Determine the (x, y) coordinate at the center of the cell enclosing the given text.  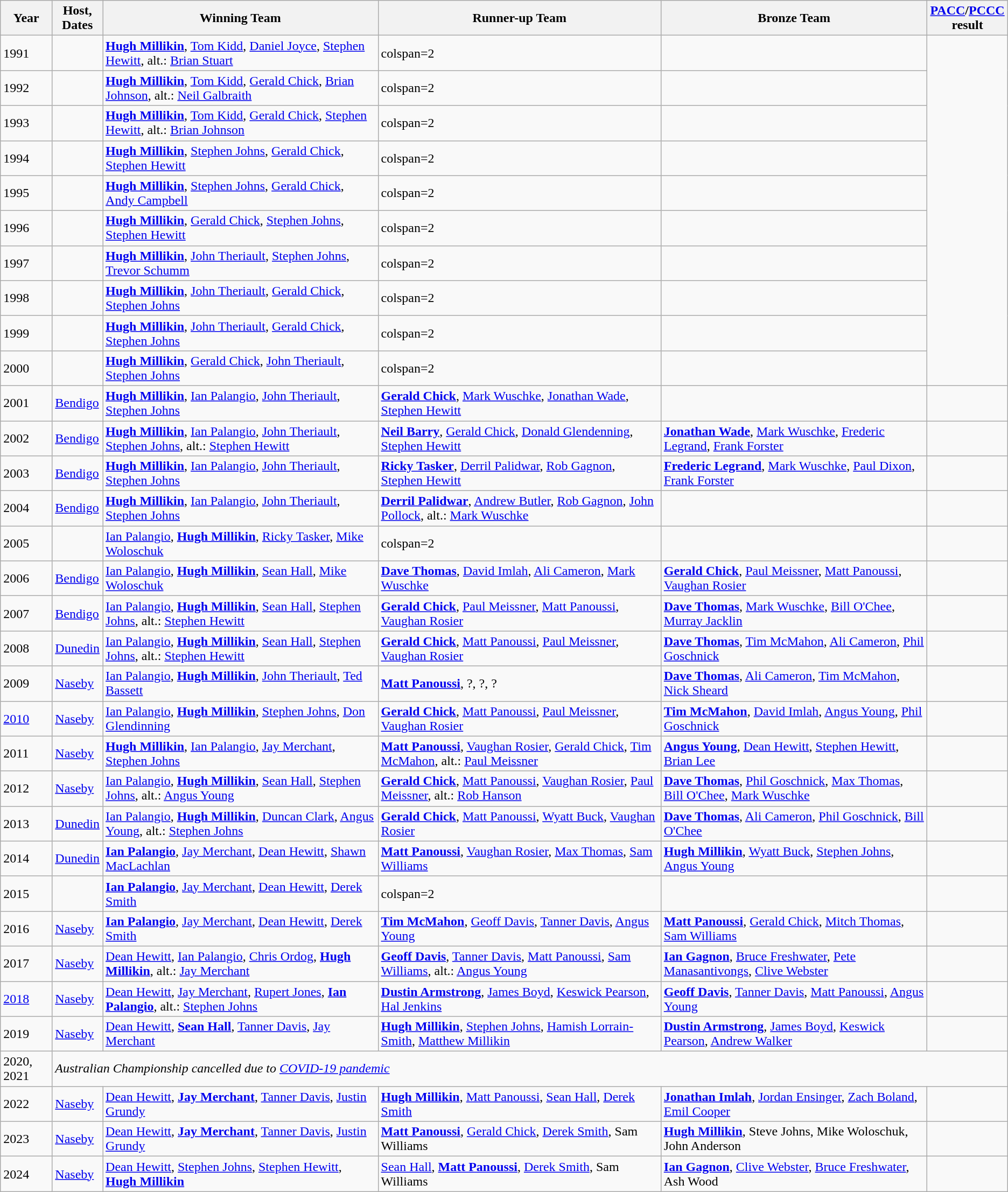
Frederic Legrand, Mark Wuschke, Paul Dixon, Frank Forster (794, 474)
2024 (26, 1174)
2018 (26, 998)
Hugh Millikin, Stephen Johns, Gerald Chick, Andy Campbell (241, 193)
Gerald Chick, Matt Panoussi, Wyatt Buck, Vaughan Rosier (519, 824)
Dean Hewitt, Stephen Johns, Stephen Hewitt, Hugh Millikin (241, 1174)
Hugh Millikin, Matt Panoussi, Sean Hall, Derek Smith (519, 1104)
1999 (26, 333)
Ian Palangio, Hugh Millikin, Sean Hall, Stephen Johns, alt.: Angus Young (241, 788)
Ian Palangio, Hugh Millikin, Ricky Tasker, Mike Woloschuk (241, 544)
Matt Panoussi, ?, ?, ? (519, 684)
2001 (26, 403)
Ian Gagnon, Bruce Freshwater, Pete Manasantivongs, Clive Webster (794, 964)
Matt Panoussi, Vaughan Rosier, Gerald Chick, Tim McMahon, alt.: Paul Meissner (519, 754)
2007 (26, 614)
Ian Palangio, Hugh Millikin, John Theriault, Ted Bassett (241, 684)
2014 (26, 858)
2008 (26, 648)
Hugh Millikin, Ian Palangio, Jay Merchant, Stephen Johns (241, 754)
Matt Panoussi, Vaughan Rosier, Max Thomas, Sam Williams (519, 858)
Ian Palangio, Hugh Millikin, Duncan Clark, Angus Young, alt.: Stephen Johns (241, 824)
Dave Thomas, David Imlah, Ali Cameron, Mark Wuschke (519, 578)
2009 (26, 684)
Neil Barry, Gerald Chick, Donald Glendenning, Stephen Hewitt (519, 438)
PACC/PCCC result (967, 18)
Hugh Millikin, Gerald Chick, John Theriault, Stephen Johns (241, 368)
Hugh Millikin, Ian Palangio, John Theriault, Stephen Johns, alt.: Stephen Hewitt (241, 438)
Host, Dates (78, 18)
1993 (26, 123)
1994 (26, 158)
2011 (26, 754)
2000 (26, 368)
2010 (26, 718)
2022 (26, 1104)
Hugh Millikin, Stephen Johns, Hamish Lorrain-Smith, Matthew Millikin (519, 1034)
1996 (26, 228)
2005 (26, 544)
Geoff Davis, Tanner Davis, Matt Panoussi, Sam Williams, alt.: Angus Young (519, 964)
Dustin Armstrong, James Boyd, Keswick Pearson, Andrew Walker (794, 1034)
Hugh Millikin, Tom Kidd, Gerald Chick, Brian Johnson, alt.: Neil Galbraith (241, 88)
Matt Panoussi, Gerald Chick, Mitch Thomas, Sam Williams (794, 928)
2002 (26, 438)
Hugh Millikin, John Theriault, Stephen Johns, Trevor Schumm (241, 263)
Tim McMahon, Geoff Davis, Tanner Davis, Angus Young (519, 928)
2015 (26, 894)
2006 (26, 578)
Gerald Chick, Matt Panoussi, Vaughan Rosier, Paul Meissner, alt.: Rob Hanson (519, 788)
2019 (26, 1034)
Australian Championship cancelled due to COVID-19 pandemic (530, 1069)
Jonathan Wade, Mark Wuschke, Frederic Legrand, Frank Forster (794, 438)
Hugh Millikin, Steve Johns, Mike Woloschuk, John Anderson (794, 1139)
Hugh Millikin, Tom Kidd, Daniel Joyce, Stephen Hewitt, alt.: Brian Stuart (241, 53)
Hugh Millikin, Wyatt Buck, Stephen Johns, Angus Young (794, 858)
Dave Thomas, Ali Cameron, Tim McMahon, Nick Sheard (794, 684)
2013 (26, 824)
2004 (26, 508)
Hugh Millikin, Stephen Johns, Gerald Chick, Stephen Hewitt (241, 158)
Hugh Millikin, Gerald Chick, Stephen Johns, Stephen Hewitt (241, 228)
1998 (26, 298)
Sean Hall, Matt Panoussi, Derek Smith, Sam Williams (519, 1174)
Dean Hewitt, Jay Merchant, Rupert Jones, Ian Palangio, alt.: Stephen Johns (241, 998)
Hugh Millikin, Tom Kidd, Gerald Chick, Stephen Hewitt, alt.: Brian Johnson (241, 123)
Dean Hewitt, Sean Hall, Tanner Davis, Jay Merchant (241, 1034)
Ricky Tasker, Derril Palidwar, Rob Gagnon, Stephen Hewitt (519, 474)
Geoff Davis, Tanner Davis, Matt Panoussi, Angus Young (794, 998)
Matt Panoussi, Gerald Chick, Derek Smith, Sam Williams (519, 1139)
Derril Palidwar, Andrew Butler, Rob Gagnon, John Pollock, alt.: Mark Wuschke (519, 508)
Year (26, 18)
2023 (26, 1139)
Dave Thomas, Phil Goschnick, Max Thomas, Bill O'Chee, Mark Wuschke (794, 788)
Ian Palangio, Jay Merchant, Dean Hewitt, Shawn MacLachlan (241, 858)
Dave Thomas, Ali Cameron, Phil Goschnick, Bill O'Chee (794, 824)
Dustin Armstrong, James Boyd, Keswick Pearson, Hal Jenkins (519, 998)
Runner-up Team (519, 18)
1991 (26, 53)
Ian Gagnon, Clive Webster, Bruce Freshwater, Ash Wood (794, 1174)
Angus Young, Dean Hewitt, Stephen Hewitt, Brian Lee (794, 754)
Bronze Team (794, 18)
1997 (26, 263)
Jonathan Imlah, Jordan Ensinger, Zach Boland, Emil Cooper (794, 1104)
Gerald Chick, Mark Wuschke, Jonathan Wade, Stephen Hewitt (519, 403)
Dave Thomas, Mark Wuschke, Bill O'Chee, Murray Jacklin (794, 614)
Ian Palangio, Hugh Millikin, Stephen Johns, Don Glendinning (241, 718)
2017 (26, 964)
Tim McMahon, David Imlah, Angus Young, Phil Goschnick (794, 718)
Ian Palangio, Hugh Millikin, Sean Hall, Mike Woloschuk (241, 578)
1995 (26, 193)
Winning Team (241, 18)
1992 (26, 88)
2003 (26, 474)
Dave Thomas, Tim McMahon, Ali Cameron, Phil Goschnick (794, 648)
2012 (26, 788)
Dean Hewitt, Ian Palangio, Chris Ordog, Hugh Millikin, alt.: Jay Merchant (241, 964)
2016 (26, 928)
2020, 2021 (26, 1069)
